From the cell containing the given text, extract its center point as (x, y) coordinate. 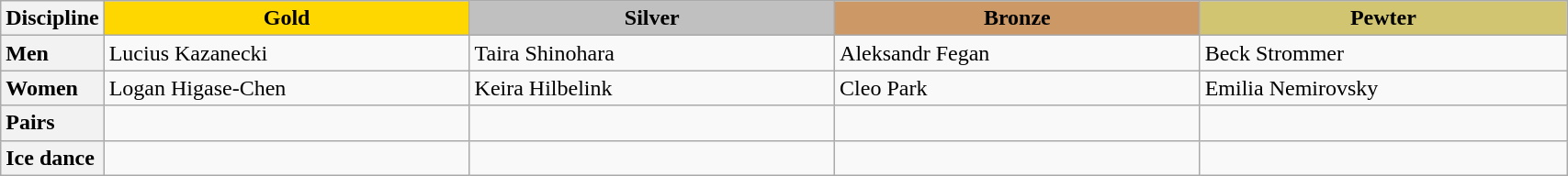
Pairs (52, 123)
Silver (652, 18)
Taira Shinohara (652, 53)
Bronze (1018, 18)
Keira Hilbelink (652, 88)
Women (52, 88)
Pewter (1383, 18)
Gold (287, 18)
Emilia Nemirovsky (1383, 88)
Discipline (52, 18)
Ice dance (52, 158)
Men (52, 53)
Logan Higase-Chen (287, 88)
Beck Strommer (1383, 53)
Cleo Park (1018, 88)
Lucius Kazanecki (287, 53)
Aleksandr Fegan (1018, 53)
